Provide the (X, Y) coordinate of the cell's center where the given text is located.  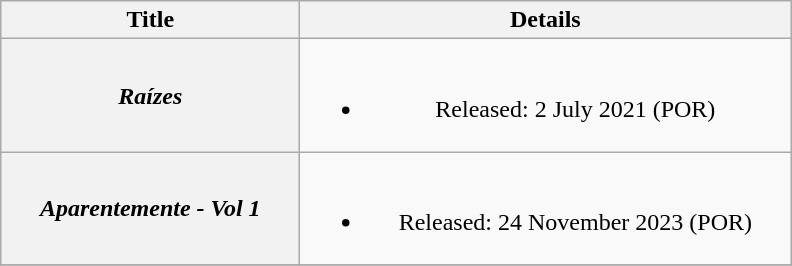
Raízes (150, 96)
Aparentemente - Vol 1 (150, 208)
Released: 2 July 2021 (POR) (546, 96)
Released: 24 November 2023 (POR) (546, 208)
Details (546, 20)
Title (150, 20)
